Return (X, Y) of the center of cell containing provided text 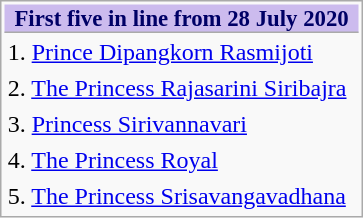
1. Prince Dipangkorn Rasmijoti (178, 52)
2. The Princess Rajasarini Siribajra (178, 88)
3. Princess Sirivannavari (178, 124)
4. The Princess Royal (178, 160)
5. The Princess Srisavangavadhana (178, 196)
First five in line from 28 July 2020 (182, 18)
